Output the [X, Y] coordinate of the center of the cell containing the given text.  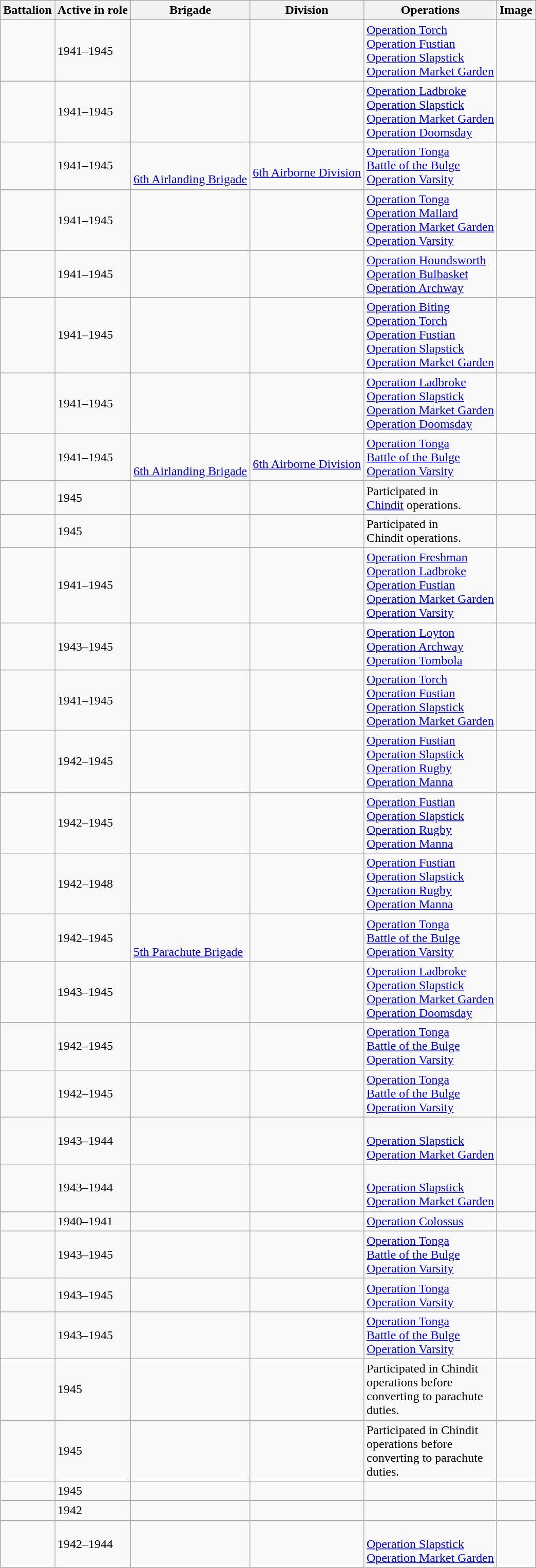
Operation BitingOperation TorchOperation FustianOperation SlapstickOperation Market Garden [430, 335]
Operation HoundsworthOperation BulbasketOperation Archway [430, 274]
Operation Colossus [430, 1221]
Brigade [190, 10]
Image [515, 10]
Active in role [92, 10]
Operation TongaOperation Varsity [430, 1295]
1942–1948 [92, 884]
Division [307, 10]
Operations [430, 10]
1940–1941 [92, 1221]
Operation TongaOperation MallardOperation Market GardenOperation Varsity [430, 220]
5th Parachute Brigade [190, 938]
Operation LoytonOperation ArchwayOperation Tombola [430, 646]
1942 [92, 1511]
Battalion [28, 10]
1942–1944 [92, 1544]
Operation FreshmanOperation LadbrokeOperation FustianOperation Market GardenOperation Varsity [430, 585]
